Extract the (X, Y) coordinate from the center of the cell holding the provided text.  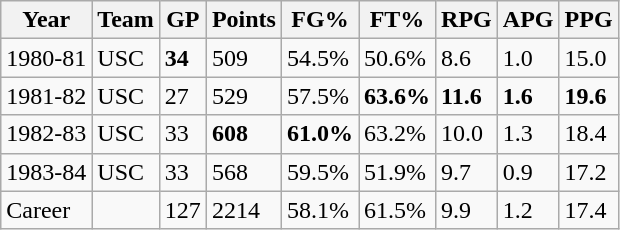
1.0 (528, 58)
1981-82 (46, 96)
1.6 (528, 96)
RPG (467, 20)
58.1% (320, 210)
FG% (320, 20)
2214 (244, 210)
8.6 (467, 58)
Year (46, 20)
1980-81 (46, 58)
GP (182, 20)
APG (528, 20)
0.9 (528, 172)
509 (244, 58)
9.9 (467, 210)
27 (182, 96)
568 (244, 172)
34 (182, 58)
127 (182, 210)
63.6% (398, 96)
18.4 (588, 134)
FT% (398, 20)
Career (46, 210)
17.4 (588, 210)
51.9% (398, 172)
1982-83 (46, 134)
PPG (588, 20)
11.6 (467, 96)
61.0% (320, 134)
1.2 (528, 210)
63.2% (398, 134)
10.0 (467, 134)
1983-84 (46, 172)
17.2 (588, 172)
59.5% (320, 172)
57.5% (320, 96)
Team (126, 20)
608 (244, 134)
50.6% (398, 58)
19.6 (588, 96)
529 (244, 96)
Points (244, 20)
54.5% (320, 58)
15.0 (588, 58)
9.7 (467, 172)
61.5% (398, 210)
1.3 (528, 134)
